Identify which cell holds the provided text, then report its (X, Y) central coordinate. 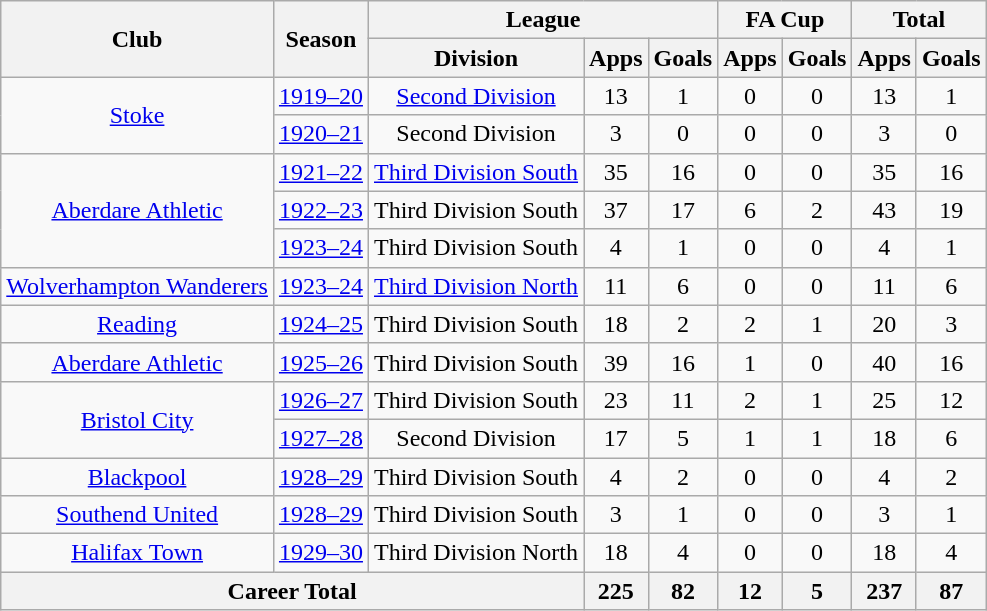
40 (884, 362)
Career Total (292, 591)
Halifax Town (138, 553)
Stoke (138, 115)
1921–22 (320, 172)
37 (616, 210)
39 (616, 362)
1924–25 (320, 324)
87 (951, 591)
23 (616, 400)
Division (476, 58)
237 (884, 591)
Blackpool (138, 477)
Wolverhampton Wanderers (138, 286)
1925–26 (320, 362)
20 (884, 324)
FA Cup (785, 20)
Season (320, 39)
82 (683, 591)
19 (951, 210)
1929–30 (320, 553)
43 (884, 210)
League (542, 20)
25 (884, 400)
Club (138, 39)
225 (616, 591)
Reading (138, 324)
1920–21 (320, 134)
Southend United (138, 515)
1919–20 (320, 96)
Bristol City (138, 419)
1927–28 (320, 438)
Total (919, 20)
1922–23 (320, 210)
1926–27 (320, 400)
